Locate the cell with the specified text and output its (X, Y) center coordinate. 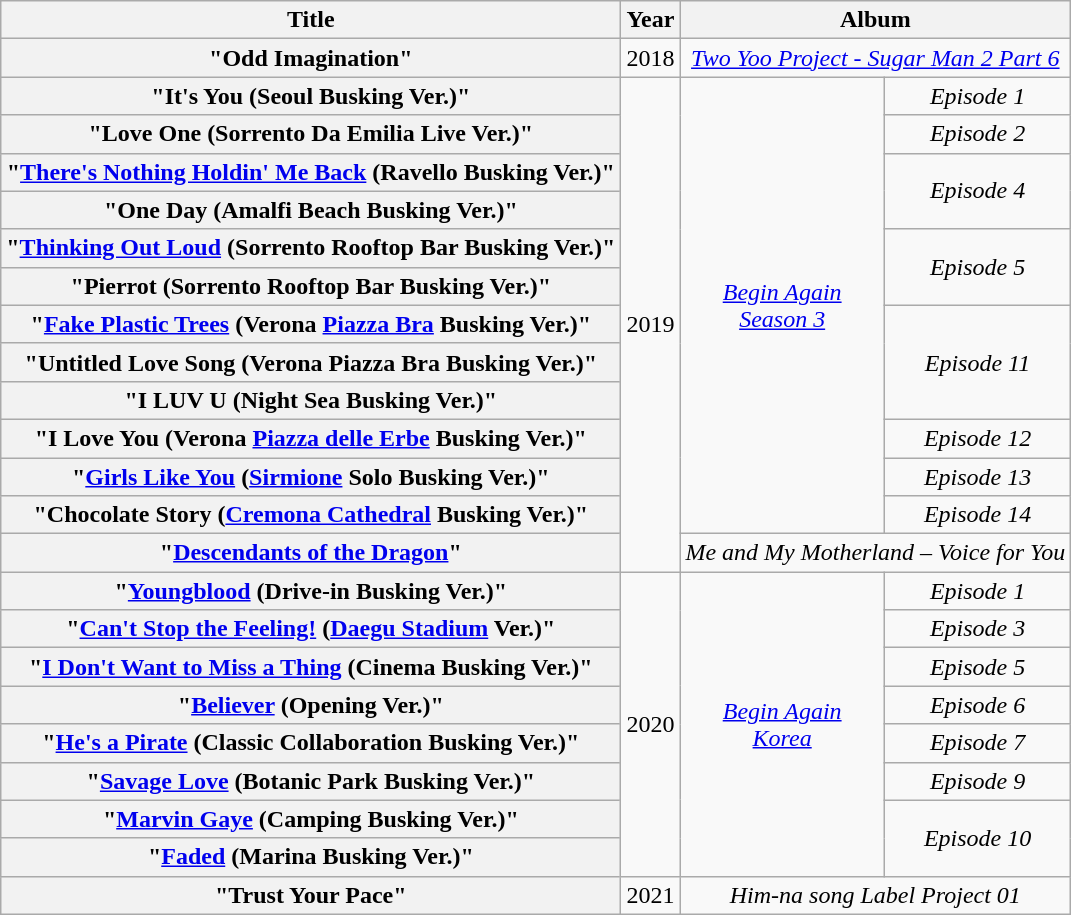
"I Love You (Verona Piazza delle Erbe Busking Ver.)" (311, 438)
Begin AgainSeason 3 (782, 306)
Episode 14 (977, 515)
2021 (650, 895)
Episode 2 (977, 134)
"Odd Imagination" (311, 58)
"I Don't Want to Miss a Thing (Cinema Busking Ver.)" (311, 667)
"Trust Your Pace" (311, 895)
"Pierrot (Sorrento Rooftop Bar Busking Ver.)" (311, 286)
Him-na song Label Project 01 (876, 895)
"Believer (Opening Ver.)" (311, 705)
Episode 13 (977, 477)
Episode 11 (977, 362)
"Love One (Sorrento Da Emilia Live Ver.)" (311, 134)
"Chocolate Story (Cremona Cathedral Busking Ver.)" (311, 515)
"Girls Like You (Sirmione Solo Busking Ver.)" (311, 477)
"Youngblood (Drive-in Busking Ver.)" (311, 591)
"There's Nothing Holdin' Me Back (Ravello Busking Ver.)" (311, 172)
"Can't Stop the Feeling! (Daegu Stadium Ver.)" (311, 629)
"It's You (Seoul Busking Ver.)" (311, 96)
Episode 10 (977, 838)
Episode 3 (977, 629)
Episode 7 (977, 743)
Title (311, 20)
"Faded (Marina Busking Ver.)" (311, 857)
Episode 12 (977, 438)
"Marvin Gaye (Camping Busking Ver.)" (311, 819)
Episode 4 (977, 191)
Two Yoo Project - Sugar Man 2 Part 6 (876, 58)
2020 (650, 724)
"One Day (Amalfi Beach Busking Ver.)" (311, 210)
2018 (650, 58)
Album (876, 20)
"He's a Pirate (Classic Collaboration Busking Ver.)" (311, 743)
Year (650, 20)
Episode 6 (977, 705)
2019 (650, 324)
"Untitled Love Song (Verona Piazza Bra Busking Ver.)" (311, 362)
"Descendants of the Dragon" (311, 553)
Episode 9 (977, 781)
"I LUV U (Night Sea Busking Ver.)" (311, 400)
"Savage Love (Botanic Park Busking Ver.)" (311, 781)
Begin AgainKorea (782, 724)
"Fake Plastic Trees (Verona Piazza Bra Busking Ver.)" (311, 324)
Me and My Motherland – Voice for You (876, 553)
"Thinking Out Loud (Sorrento Rooftop Bar Busking Ver.)" (311, 248)
